Scan for the cell matching the given text and deliver its [X, Y] coordinate at center. 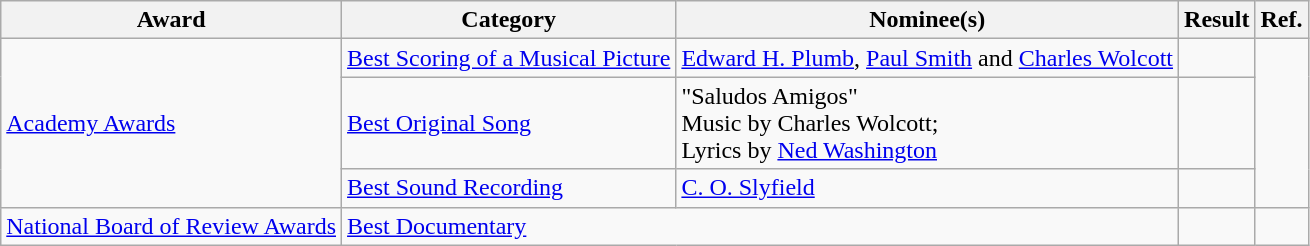
Best Documentary [760, 226]
C. O. Slyfield [928, 188]
Best Original Song [509, 123]
"Saludos Amigos" Music by Charles Wolcott; Lyrics by Ned Washington [928, 123]
Best Sound Recording [509, 188]
Best Scoring of a Musical Picture [509, 58]
Result [1217, 20]
Ref. [1282, 20]
Academy Awards [172, 123]
Award [172, 20]
Edward H. Plumb, Paul Smith and Charles Wolcott [928, 58]
National Board of Review Awards [172, 226]
Nominee(s) [928, 20]
Category [509, 20]
